Extract the (X, Y) coordinate from the center of the cell holding the provided text.  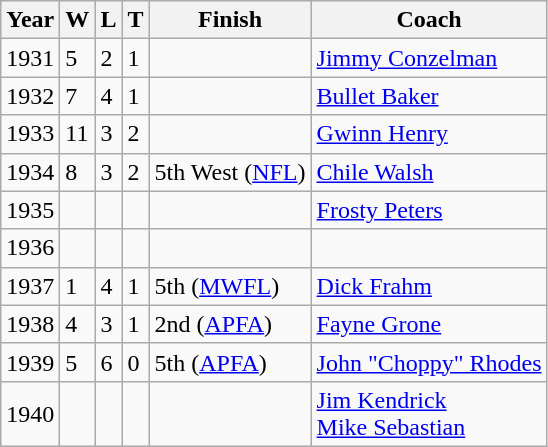
1934 (30, 172)
Gwinn Henry (429, 134)
1939 (30, 362)
11 (78, 134)
T (136, 20)
5th West (NFL) (230, 172)
Bullet Baker (429, 96)
Fayne Grone (429, 324)
Jim KendrickMike Sebastian (429, 414)
1935 (30, 210)
7 (78, 96)
Coach (429, 20)
Finish (230, 20)
0 (136, 362)
1936 (30, 248)
8 (78, 172)
5th (APFA) (230, 362)
Frosty Peters (429, 210)
John "Choppy" Rhodes (429, 362)
1937 (30, 286)
2nd (APFA) (230, 324)
1931 (30, 58)
1933 (30, 134)
1938 (30, 324)
6 (108, 362)
Jimmy Conzelman (429, 58)
W (78, 20)
1932 (30, 96)
Dick Frahm (429, 286)
L (108, 20)
Year (30, 20)
Chile Walsh (429, 172)
5th (MWFL) (230, 286)
1940 (30, 414)
